Determine the (x, y) coordinate at the center of the cell enclosing the given text.  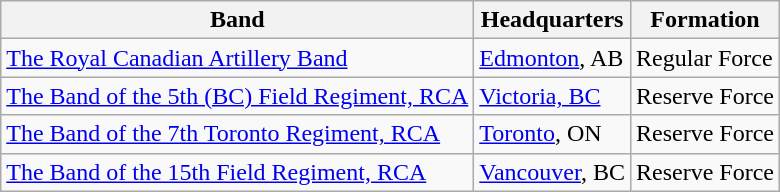
The Band of the 15th Field Regiment, RCA (238, 172)
Edmonton, AB (552, 58)
The Band of the 5th (BC) Field Regiment, RCA (238, 96)
Band (238, 20)
The Royal Canadian Artillery Band (238, 58)
Headquarters (552, 20)
The Band of the 7th Toronto Regiment, RCA (238, 134)
Victoria, BC (552, 96)
Regular Force (706, 58)
Toronto, ON (552, 134)
Formation (706, 20)
Vancouver, BC (552, 172)
